Return the [X, Y] coordinate for the center point of the cell that contains the specified text.  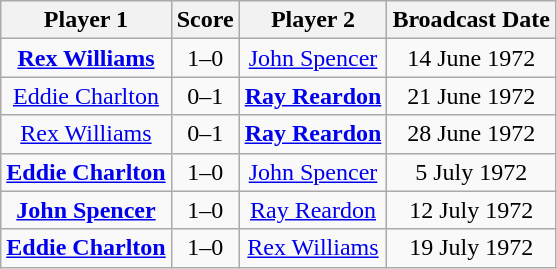
12 July 1972 [472, 210]
21 June 1972 [472, 96]
Player 1 [86, 20]
19 July 1972 [472, 248]
5 July 1972 [472, 172]
Score [205, 20]
Broadcast Date [472, 20]
14 June 1972 [472, 58]
28 June 1972 [472, 134]
Player 2 [313, 20]
